For the text-containing cell, return its midpoint in (x, y) coordinate format. 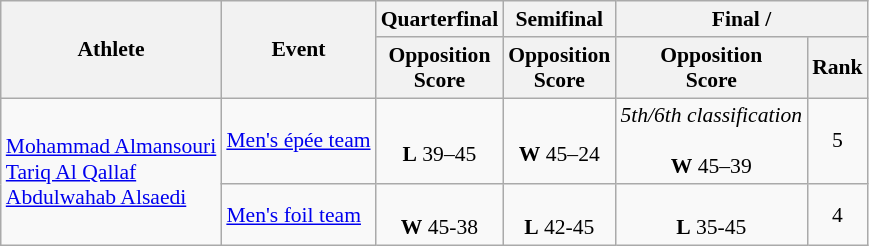
Event (298, 50)
Men's épée team (298, 142)
W 45–24 (559, 142)
Rank (838, 68)
W 45-38 (440, 216)
5th/6th classification W 45–39 (711, 142)
Semifinal (559, 19)
L 35-45 (711, 216)
4 (838, 216)
L 39–45 (440, 142)
Quarterfinal (440, 19)
Men's foil team (298, 216)
Mohammad Almansouri Tariq Al Qallaf Abdulwahab Alsaedi (112, 172)
L 42-45 (559, 216)
5 (838, 142)
Athlete (112, 50)
Final / (741, 19)
